Return (X, Y) of the center of cell containing provided text 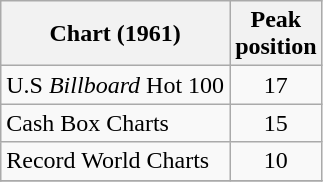
15 (276, 123)
17 (276, 85)
Peakposition (276, 34)
Record World Charts (116, 161)
Chart (1961) (116, 34)
Cash Box Charts (116, 123)
10 (276, 161)
U.S Billboard Hot 100 (116, 85)
